Scan for the cell matching the given text and deliver its [X, Y] coordinate at center. 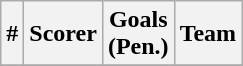
Team [208, 34]
Scorer [64, 34]
Goals(Pen.) [138, 34]
# [12, 34]
